Find where the given text appears and provide that cell's center as [X, Y] coordinate. 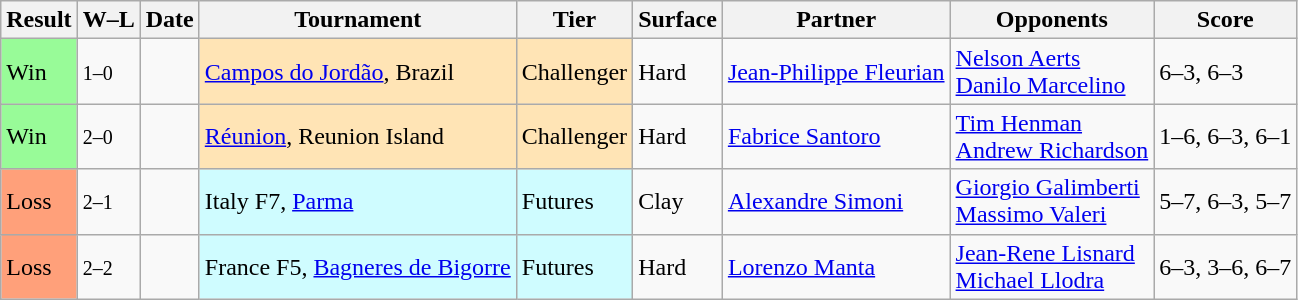
1–6, 6–3, 6–1 [1226, 136]
Date [170, 20]
6–3, 3–6, 6–7 [1226, 266]
Score [1226, 20]
2–2 [108, 266]
Nelson Aerts Danilo Marcelino [1052, 72]
Tournament [358, 20]
Clay [678, 202]
Surface [678, 20]
Réunion, Reunion Island [358, 136]
Tim Henman Andrew Richardson [1052, 136]
Lorenzo Manta [836, 266]
France F5, Bagneres de Bigorre [358, 266]
Campos do Jordão, Brazil [358, 72]
Giorgio Galimberti Massimo Valeri [1052, 202]
Result [39, 20]
Jean-Rene Lisnard Michael Llodra [1052, 266]
1–0 [108, 72]
Jean-Philippe Fleurian [836, 72]
Italy F7, Parma [358, 202]
5–7, 6–3, 5–7 [1226, 202]
6–3, 6–3 [1226, 72]
Opponents [1052, 20]
2–1 [108, 202]
2–0 [108, 136]
Fabrice Santoro [836, 136]
Partner [836, 20]
Alexandre Simoni [836, 202]
W–L [108, 20]
Tier [574, 20]
